Determine the (X, Y) coordinate at the center of the cell enclosing the given text.  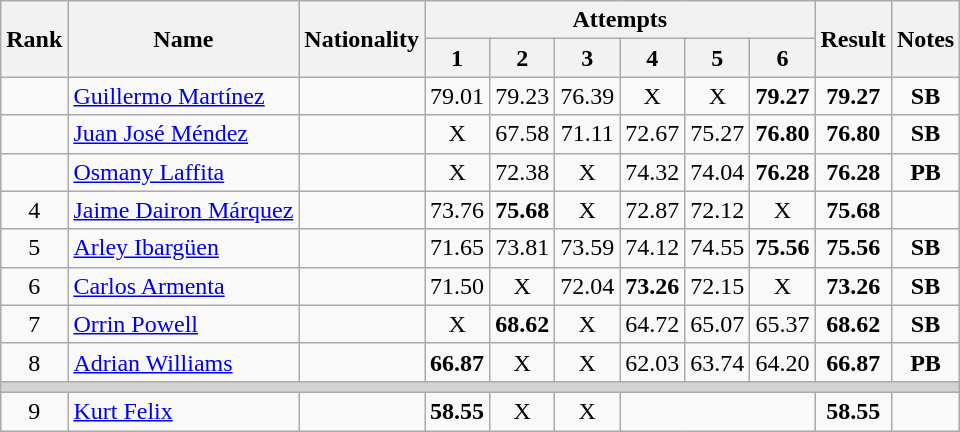
67.58 (522, 134)
Carlos Armenta (184, 286)
64.20 (782, 362)
72.38 (522, 172)
73.76 (458, 210)
72.67 (652, 134)
Juan José Méndez (184, 134)
Notes (925, 39)
65.37 (782, 324)
1 (458, 58)
74.12 (652, 248)
71.65 (458, 248)
Jaime Dairon Márquez (184, 210)
2 (522, 58)
72.15 (718, 286)
71.11 (588, 134)
71.50 (458, 286)
76.39 (588, 96)
9 (34, 411)
74.32 (652, 172)
72.04 (588, 286)
Attempts (620, 20)
73.81 (522, 248)
64.72 (652, 324)
75.27 (718, 134)
72.12 (718, 210)
79.23 (522, 96)
74.55 (718, 248)
3 (588, 58)
8 (34, 362)
72.87 (652, 210)
Guillermo Martínez (184, 96)
63.74 (718, 362)
73.59 (588, 248)
62.03 (652, 362)
Orrin Powell (184, 324)
74.04 (718, 172)
Result (853, 39)
Name (184, 39)
Arley Ibargüen (184, 248)
Rank (34, 39)
7 (34, 324)
Kurt Felix (184, 411)
Nationality (362, 39)
Adrian Williams (184, 362)
79.01 (458, 96)
65.07 (718, 324)
Osmany Laffita (184, 172)
